Search for the cell housing the specified text and yield its (x, y) center coordinate. 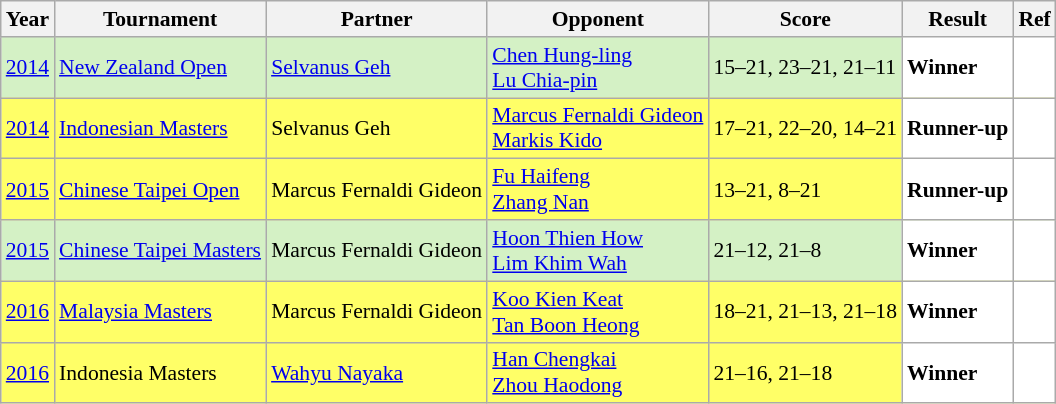
13–21, 8–21 (805, 190)
Fu Haifeng Zhang Nan (598, 190)
Malaysia Masters (160, 312)
Indonesian Masters (160, 128)
15–21, 23–21, 21–11 (805, 68)
Ref (1034, 19)
Han Chengkai Zhou Haodong (598, 372)
Chinese Taipei Masters (160, 250)
Wahyu Nayaka (376, 372)
Tournament (160, 19)
Year (28, 19)
Opponent (598, 19)
Score (805, 19)
Koo Kien Keat Tan Boon Heong (598, 312)
New Zealand Open (160, 68)
Chen Hung-ling Lu Chia-pin (598, 68)
Indonesia Masters (160, 372)
Chinese Taipei Open (160, 190)
Result (958, 19)
18–21, 21–13, 21–18 (805, 312)
Marcus Fernaldi Gideon Markis Kido (598, 128)
21–12, 21–8 (805, 250)
17–21, 22–20, 14–21 (805, 128)
Hoon Thien How Lim Khim Wah (598, 250)
21–16, 21–18 (805, 372)
Partner (376, 19)
